Find where the given text appears and provide that cell's center as (X, Y) coordinate. 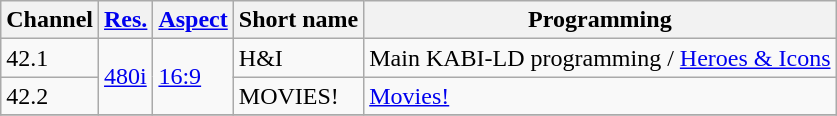
Aspect (193, 20)
Short name (298, 20)
42.2 (50, 96)
16:9 (193, 77)
Main KABI-LD programming / Heroes & Icons (600, 58)
H&I (298, 58)
MOVIES! (298, 96)
480i (126, 77)
Movies! (600, 96)
Res. (126, 20)
Programming (600, 20)
42.1 (50, 58)
Channel (50, 20)
